Identify which cell holds the provided text, then report its [X, Y] central coordinate. 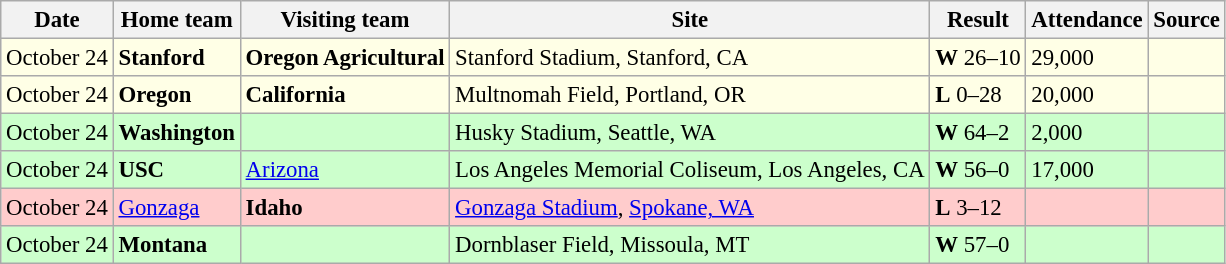
W 26–10 [978, 58]
17,000 [1087, 170]
Stanford [176, 58]
Washington [176, 133]
Gonzaga Stadium, Spokane, WA [690, 208]
W 56–0 [978, 170]
Visiting team [345, 20]
Husky Stadium, Seattle, WA [690, 133]
L 0–28 [978, 95]
Home team [176, 20]
2,000 [1087, 133]
Idaho [345, 208]
W 64–2 [978, 133]
Source [1186, 20]
California [345, 95]
29,000 [1087, 58]
Gonzaga [176, 208]
Result [978, 20]
Dornblaser Field, Missoula, MT [690, 245]
20,000 [1087, 95]
Los Angeles Memorial Coliseum, Los Angeles, CA [690, 170]
Oregon [176, 95]
W 57–0 [978, 245]
Montana [176, 245]
Attendance [1087, 20]
Date [57, 20]
L 3–12 [978, 208]
Site [690, 20]
Arizona [345, 170]
USC [176, 170]
Multnomah Field, Portland, OR [690, 95]
Stanford Stadium, Stanford, CA [690, 58]
Oregon Agricultural [345, 58]
